Find where the given text appears and provide that cell's center as [x, y] coordinate. 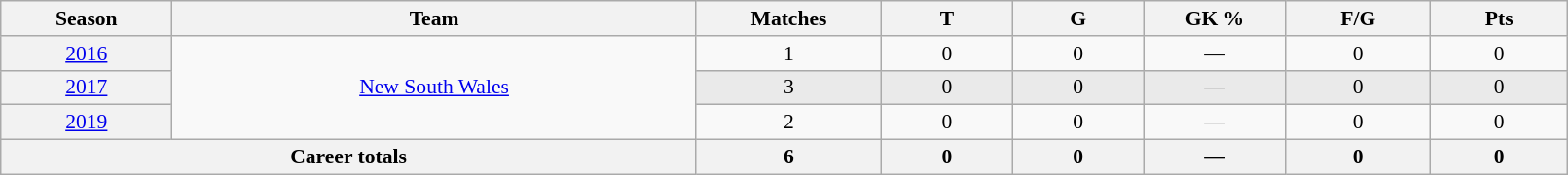
2 [788, 122]
T [948, 18]
Team [434, 18]
6 [788, 157]
GK % [1215, 18]
Pts [1499, 18]
2017 [87, 87]
F/G [1358, 18]
Career totals [348, 157]
G [1078, 18]
Matches [788, 18]
New South Wales [434, 87]
2019 [87, 122]
Season [87, 18]
1 [788, 53]
2016 [87, 53]
3 [788, 87]
